From the cell containing the given text, extract its center point as [X, Y] coordinate. 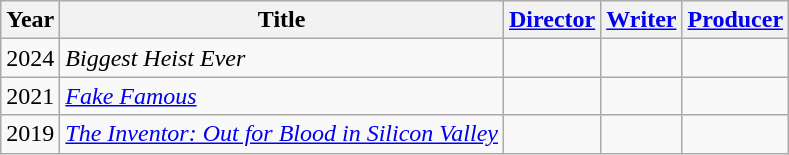
Producer [736, 20]
Fake Famous [282, 96]
2024 [30, 58]
Year [30, 20]
Director [552, 20]
2019 [30, 134]
The Inventor: Out for Blood in Silicon Valley [282, 134]
Writer [642, 20]
Biggest Heist Ever [282, 58]
Title [282, 20]
2021 [30, 96]
